Provide the [X, Y] coordinate of the cell's center where the given text is located.  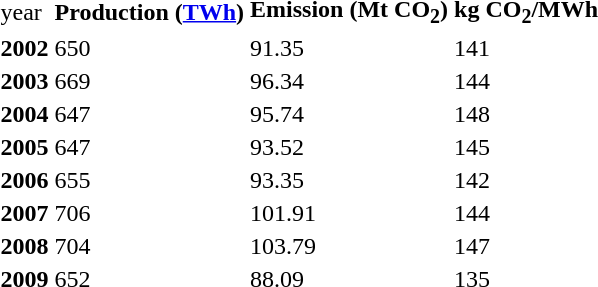
650 [150, 48]
655 [150, 180]
91.35 [350, 48]
101.91 [350, 213]
704 [150, 246]
706 [150, 213]
103.79 [350, 246]
93.52 [350, 147]
93.35 [350, 180]
669 [150, 81]
95.74 [350, 114]
96.34 [350, 81]
